Locate the cell with the specified text and output its (X, Y) center coordinate. 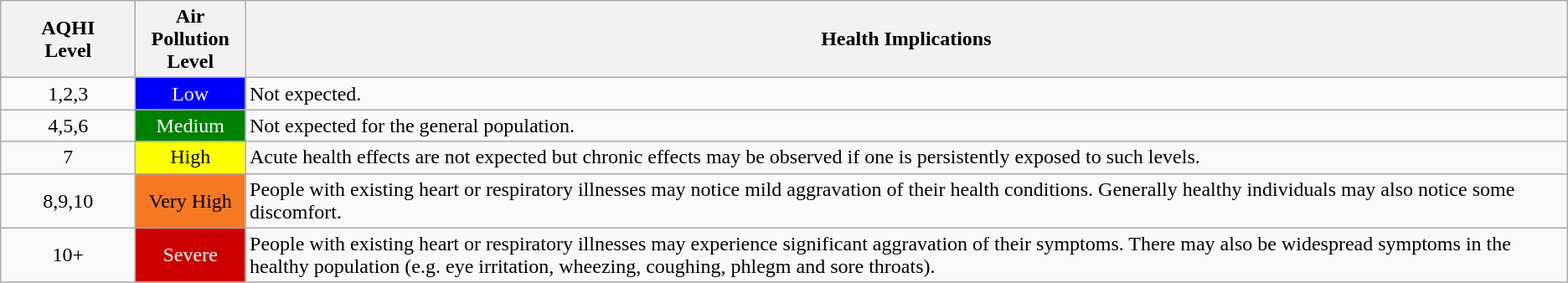
Not expected for the general population. (906, 126)
8,9,10 (69, 201)
Very High (191, 201)
Medium (191, 126)
7 (69, 157)
AQHILevel (69, 39)
10+ (69, 255)
Severe (191, 255)
Not expected. (906, 94)
Low (191, 94)
4,5,6 (69, 126)
High (191, 157)
Air PollutionLevel (191, 39)
Health Implications (906, 39)
1,2,3 (69, 94)
Acute health effects are not expected but chronic effects may be observed if one is persistently exposed to such levels. (906, 157)
